Provide the (X, Y) coordinate of the cell's center where the given text is located.  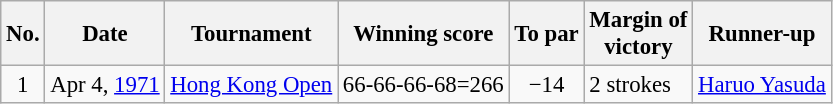
Hong Kong Open (252, 85)
Margin ofvictory (638, 34)
1 (23, 85)
Winning score (424, 34)
Haruo Yasuda (762, 85)
66-66-66-68=266 (424, 85)
Date (105, 34)
Runner-up (762, 34)
−14 (546, 85)
Apr 4, 1971 (105, 85)
No. (23, 34)
To par (546, 34)
2 strokes (638, 85)
Tournament (252, 34)
